For the text-containing cell, return its midpoint in (X, Y) coordinate format. 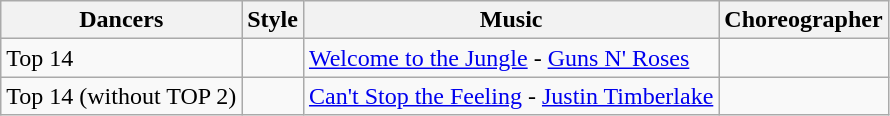
Choreographer (804, 20)
Top 14 (without TOP 2) (122, 96)
Top 14 (122, 58)
Can't Stop the Feeling - Justin Timberlake (510, 96)
Style (273, 20)
Music (510, 20)
Dancers (122, 20)
Welcome to the Jungle - Guns N' Roses (510, 58)
